Return [X, Y] of the center of cell containing provided text 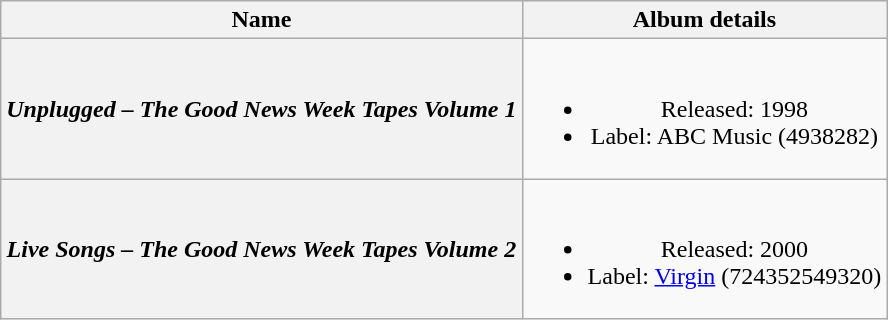
Unplugged – The Good News Week Tapes Volume 1 [262, 109]
Live Songs – The Good News Week Tapes Volume 2 [262, 249]
Album details [704, 20]
Released: 1998Label: ABC Music (4938282) [704, 109]
Name [262, 20]
Released: 2000Label: Virgin (724352549320) [704, 249]
